Return the [X, Y] coordinate for the center point of the cell that contains the specified text.  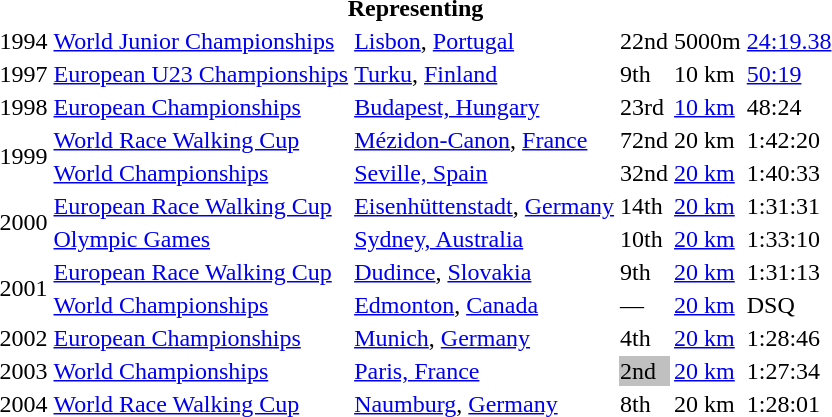
10th [644, 239]
Mézidon-Canon, France [484, 140]
Olympic Games [201, 239]
5000m [708, 41]
Budapest, Hungary [484, 107]
Paris, France [484, 371]
23rd [644, 107]
Munich, Germany [484, 338]
World Junior Championships [201, 41]
Sydney, Australia [484, 239]
32nd [644, 173]
14th [644, 206]
Eisenhüttenstadt, Germany [484, 206]
World Race Walking Cup [201, 140]
2nd [644, 371]
Edmonton, Canada [484, 305]
Turku, Finland [484, 74]
Lisbon, Portugal [484, 41]
4th [644, 338]
European U23 Championships [201, 74]
72nd [644, 140]
Dudince, Slovakia [484, 272]
22nd [644, 41]
— [644, 305]
Seville, Spain [484, 173]
